Locate the cell with the specified text and output its [X, Y] center coordinate. 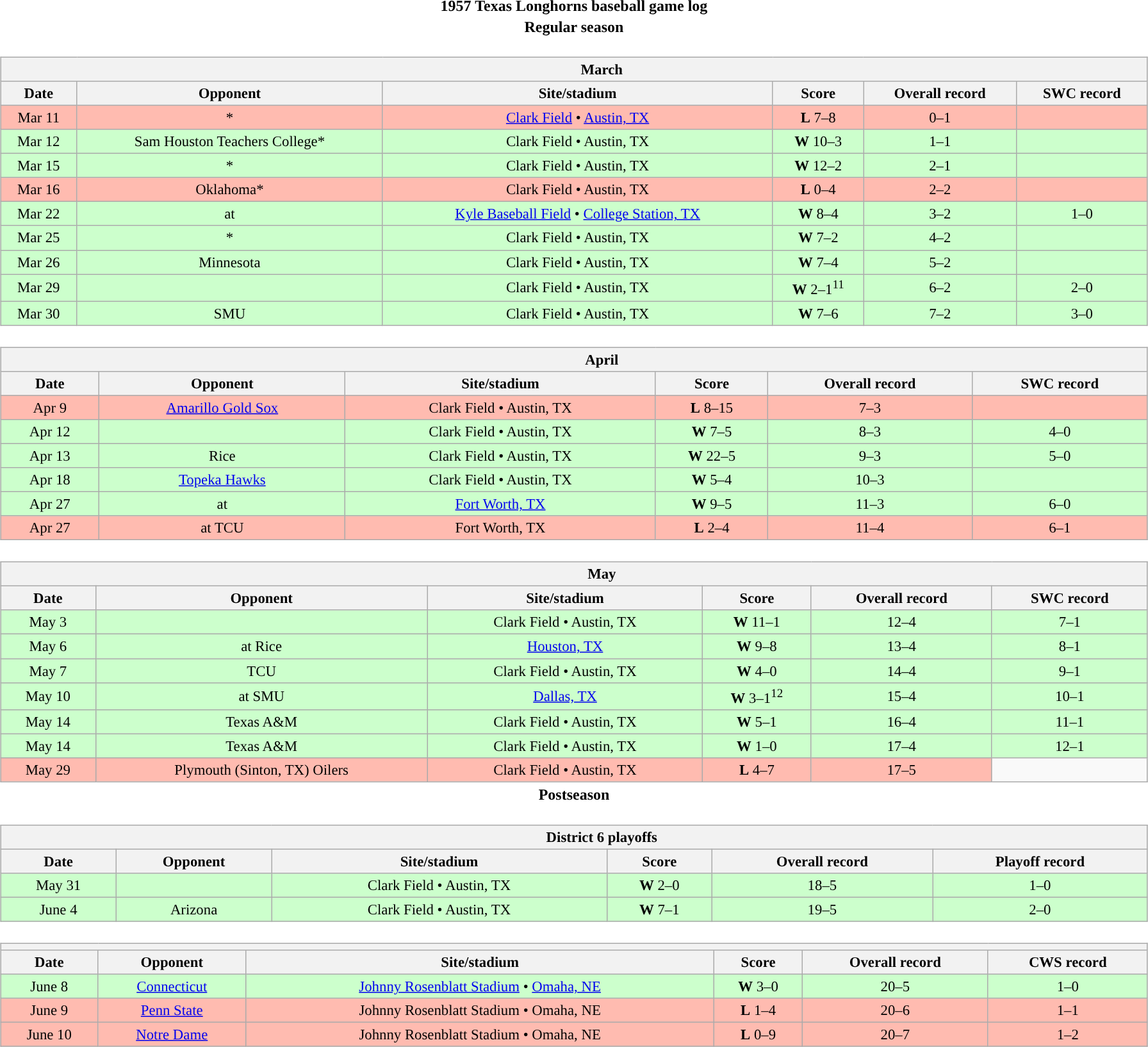
Mar 26 [38, 262]
Mar 22 [38, 214]
June 10 [49, 1035]
W 1–0 [757, 746]
May 7 [48, 671]
Mar 29 [38, 288]
March [574, 69]
13–4 [901, 647]
Apr 9 [50, 408]
11–3 [870, 504]
Rice [222, 456]
17–4 [901, 746]
5–2 [940, 262]
11–4 [870, 528]
L 0–4 [818, 190]
Houston, TX [565, 647]
June 9 [49, 1010]
9–3 [870, 456]
CWS record [1067, 962]
Plymouth (Sinton, TX) Oilers [261, 770]
L 0–9 [758, 1035]
20–7 [896, 1035]
Dallas, TX [565, 696]
W 2–111 [818, 288]
May [574, 574]
L 8–15 [711, 408]
8–3 [870, 432]
W 7–2 [818, 238]
20–5 [896, 987]
Oklahoma* [229, 190]
12–4 [901, 622]
7–2 [940, 313]
District 6 playoffs [574, 837]
at Rice [261, 647]
Mar 16 [38, 190]
W 3–0 [758, 987]
Apr 13 [50, 456]
Mar 12 [38, 142]
W 7–4 [818, 262]
2–1 [940, 166]
11–1 [1070, 721]
L 2–4 [711, 528]
1–2 [1067, 1035]
Amarillo Gold Sox [222, 408]
Minnesota [229, 262]
June 8 [49, 987]
5–0 [1060, 456]
May 31 [59, 886]
3–2 [940, 214]
6–0 [1060, 504]
W 22–5 [711, 456]
W 12–2 [818, 166]
Penn State [172, 1010]
Apr 18 [50, 480]
L 7–8 [818, 117]
12–1 [1070, 746]
6–2 [940, 288]
4–2 [940, 238]
May 10 [48, 696]
April [574, 359]
Kyle Baseball Field • College Station, TX [578, 214]
18–5 [822, 886]
W 5–4 [711, 480]
May 3 [48, 622]
SMU [229, 313]
Topeka Hawks [222, 480]
W 7–5 [711, 432]
W 3–112 [757, 696]
8–1 [1070, 647]
W 10–3 [818, 142]
W 7–6 [818, 313]
Notre Dame [172, 1035]
at TCU [222, 528]
15–4 [901, 696]
Mar 15 [38, 166]
Apr 12 [50, 432]
W 4–0 [757, 671]
W 9–5 [711, 504]
Playoff record [1040, 861]
L 1–4 [758, 1010]
7–3 [870, 408]
4–0 [1060, 432]
10–3 [870, 480]
14–4 [901, 671]
W 11–1 [757, 622]
May 29 [48, 770]
W 2–0 [659, 886]
19–5 [822, 909]
2–2 [940, 190]
7–1 [1070, 622]
W 9–8 [757, 647]
Mar 25 [38, 238]
6–1 [1060, 528]
Mar 30 [38, 313]
16–4 [901, 721]
TCU [261, 671]
Sam Houston Teachers College* [229, 142]
3–0 [1081, 313]
9–1 [1070, 671]
0–1 [940, 117]
Mar 11 [38, 117]
May 6 [48, 647]
W 7–1 [659, 909]
L 4–7 [757, 770]
W 5–1 [757, 721]
Connecticut [172, 987]
at SMU [261, 696]
20–6 [896, 1010]
W 8–4 [818, 214]
10–1 [1070, 696]
Arizona [194, 909]
17–5 [901, 770]
June 4 [59, 909]
